Return [x, y] of the center of cell containing provided text 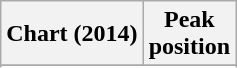
Peakposition [189, 34]
Chart (2014) [72, 34]
